Search for the cell housing the specified text and yield its (X, Y) center coordinate. 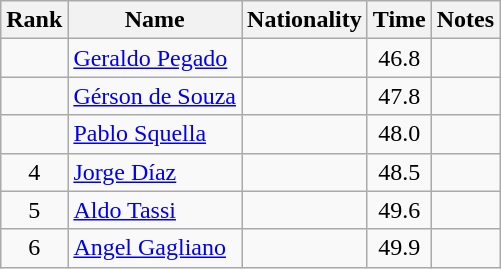
49.9 (399, 248)
48.0 (399, 134)
Pablo Squella (155, 134)
Name (155, 20)
48.5 (399, 172)
4 (34, 172)
Gérson de Souza (155, 96)
5 (34, 210)
Rank (34, 20)
Notes (465, 20)
6 (34, 248)
Geraldo Pegado (155, 58)
47.8 (399, 96)
46.8 (399, 58)
Jorge Díaz (155, 172)
49.6 (399, 210)
Nationality (305, 20)
Angel Gagliano (155, 248)
Aldo Tassi (155, 210)
Time (399, 20)
